Capture the cell that displays the provided text and extract its (X, Y) central coordinate. 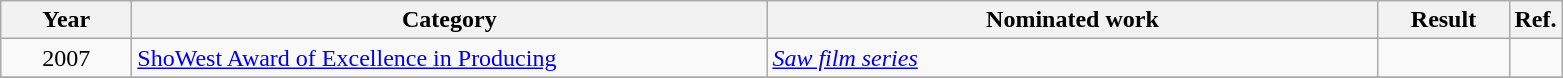
ShoWest Award of Excellence in Producing (450, 58)
Saw film series (1072, 58)
2007 (66, 58)
Ref. (1536, 20)
Year (66, 20)
Nominated work (1072, 20)
Result (1444, 20)
Category (450, 20)
